Scan for the cell matching the given text and deliver its [X, Y] coordinate at center. 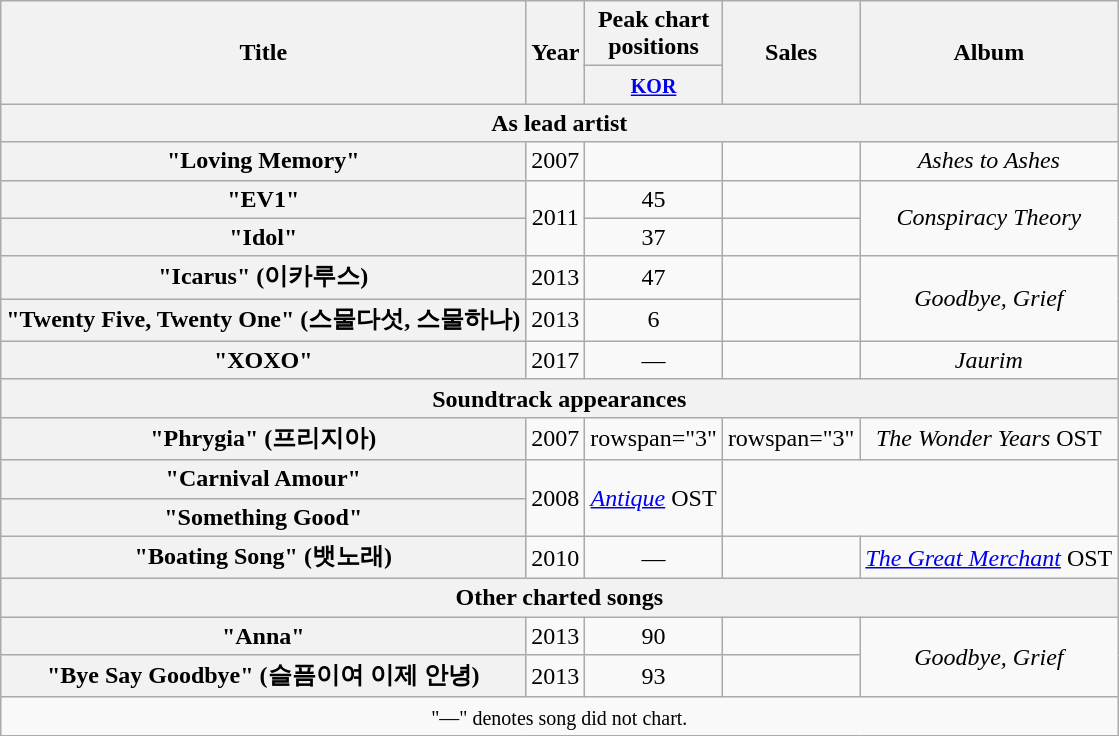
2017 [556, 360]
"Icarus" (이카루스) [264, 278]
Peak chart positions [654, 34]
2010 [556, 558]
93 [654, 676]
"Loving Memory" [264, 161]
6 [654, 320]
"Twenty Five, Twenty One" (스물다섯, 스물하나) [264, 320]
The Wonder Years OST [989, 438]
"—" denotes song did not chart. [560, 716]
90 [654, 636]
2008 [556, 498]
Other charted songs [560, 598]
As lead artist [560, 123]
"Idol" [264, 237]
Conspiracy Theory [989, 218]
"Carnival Amour" [264, 479]
"XOXO" [264, 360]
"Anna" [264, 636]
"EV1" [264, 199]
45 [654, 199]
Antique OST [654, 498]
Soundtrack appearances [560, 398]
2011 [556, 218]
Sales [791, 52]
KOR [654, 85]
47 [654, 278]
Year [556, 52]
Jaurim [989, 360]
Album [989, 52]
Title [264, 52]
37 [654, 237]
Ashes to Ashes [989, 161]
The Great Merchant OST [989, 558]
"Something Good" [264, 517]
"Bye Say Goodbye" (슬픔이여 이제 안녕) [264, 676]
"Phrygia" (프리지아) [264, 438]
"Boating Song" (뱃노래) [264, 558]
